Search for the cell housing the specified text and yield its [x, y] center coordinate. 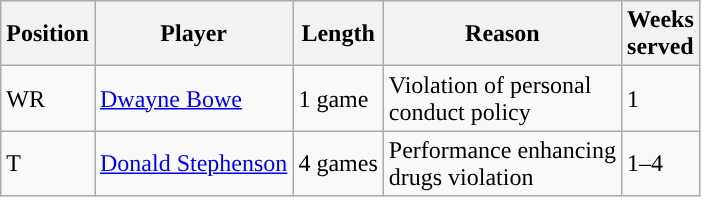
Player [193, 34]
Violation of personalconduct policy [502, 98]
4 games [338, 164]
Donald Stephenson [193, 164]
1–4 [661, 164]
WR [48, 98]
1 [661, 98]
Performance enhancingdrugs violation [502, 164]
1 game [338, 98]
Dwayne Bowe [193, 98]
Length [338, 34]
Reason [502, 34]
T [48, 164]
Position [48, 34]
Weeksserved [661, 34]
